Search for the cell housing the specified text and yield its (X, Y) center coordinate. 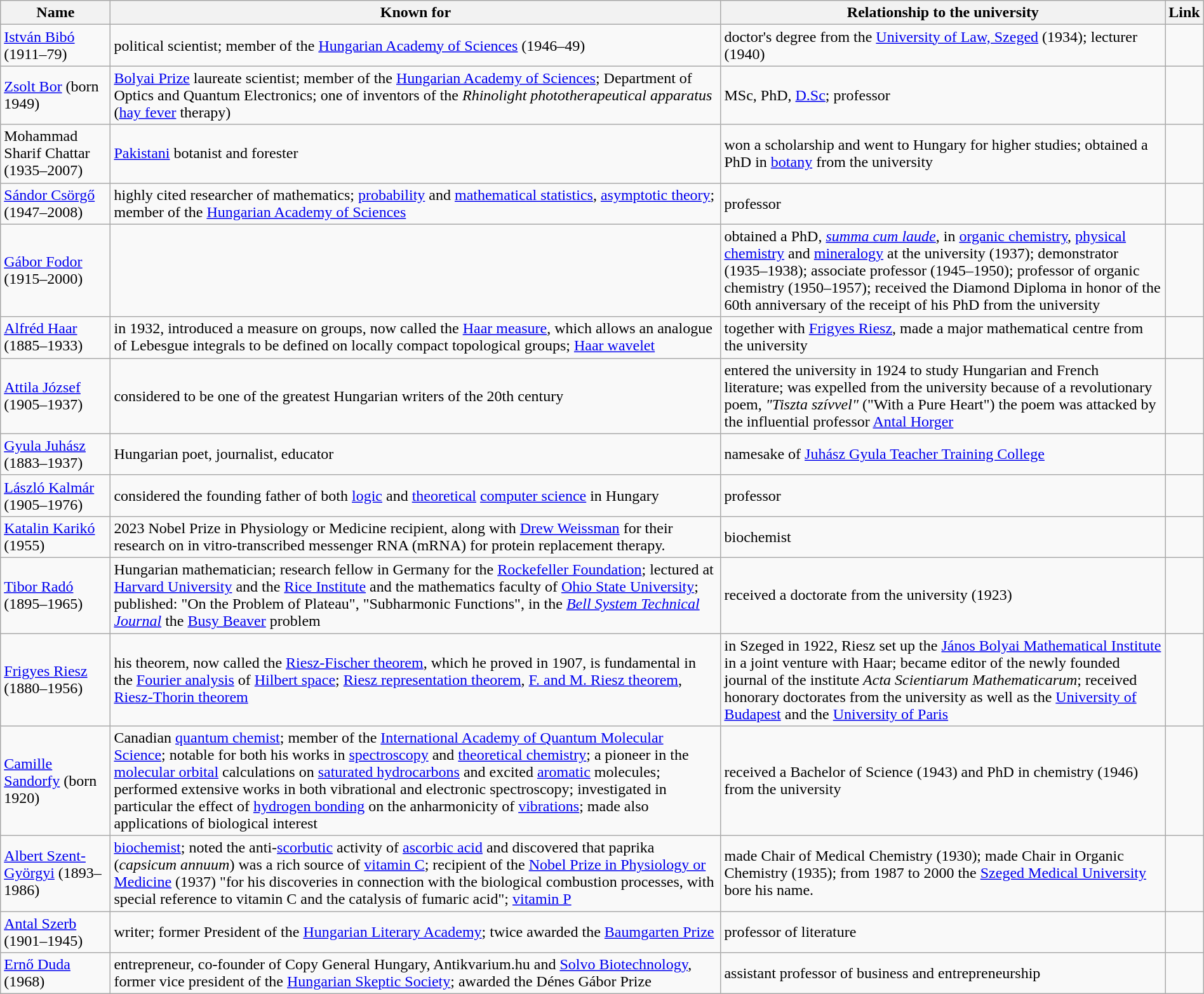
Katalin Karikó (1955) (56, 537)
Attila József (1905–1937) (56, 396)
Ernő Duda (1968) (56, 974)
Tibor Radó (1895–1965) (56, 595)
Zsolt Bor (born 1949) (56, 95)
Known for (415, 13)
László Kalmár (1905–1976) (56, 495)
received a Bachelor of Science (1943) and PhD in chemistry (1946) from the university (943, 781)
Link (1184, 13)
Gábor Fodor (1915–2000) (56, 270)
together with Frigyes Riesz, made a major mathematical centre from the university (943, 338)
writer; former President of the Hungarian Literary Academy; twice awarded the Baumgarten Prize (415, 932)
received a doctorate from the university (1923) (943, 595)
considered the founding father of both logic and theoretical computer science in Hungary (415, 495)
won a scholarship and went to Hungary for higher studies; obtained a PhD in botany from the university (943, 154)
Mohammad Sharif Chattar (1935–2007) (56, 154)
Hungarian poet, journalist, educator (415, 454)
made Chair of Medical Chemistry (1930); made Chair in Organic Chemistry (1935); from 1987 to 2000 the Szeged Medical University bore his name. (943, 873)
Antal Szerb (1901–1945) (56, 932)
professor of literature (943, 932)
MSc, PhD, D.Sc; professor (943, 95)
biochemist (943, 537)
Camille Sandorfy (born 1920) (56, 781)
Albert Szent-Györgyi (1893–1986) (56, 873)
Pakistani botanist and forester (415, 154)
Name (56, 13)
Sándor Csörgő (1947–2008) (56, 203)
considered to be one of the greatest Hungarian writers of the 20th century (415, 396)
Frigyes Riesz (1880–1956) (56, 680)
doctor's degree from the University of Law, Szeged (1934); lecturer (1940) (943, 46)
Relationship to the university (943, 13)
assistant professor of business and entrepreneurship (943, 974)
Alfréd Haar (1885–1933) (56, 338)
political scientist; member of the Hungarian Academy of Sciences (1946–49) (415, 46)
namesake of Juhász Gyula Teacher Training College (943, 454)
highly cited researcher of mathematics; probability and mathematical statistics, asymptotic theory; member of the Hungarian Academy of Sciences (415, 203)
István Bibó (1911–79) (56, 46)
Gyula Juhász (1883–1937) (56, 454)
